From the cell containing the given text, extract its center point as (X, Y) coordinate. 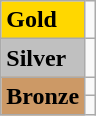
Bronze (43, 96)
Gold (43, 20)
Silver (43, 58)
